Capture the cell that displays the provided text and extract its (X, Y) central coordinate. 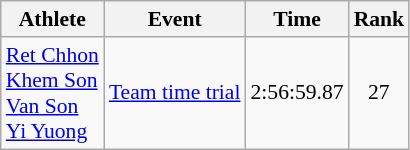
Ret ChhonKhem SonVan SonYi Yuong (52, 93)
27 (380, 93)
Time (298, 19)
2:56:59.87 (298, 93)
Rank (380, 19)
Team time trial (175, 93)
Event (175, 19)
Athlete (52, 19)
